For the text-containing cell, return its midpoint in [X, Y] coordinate format. 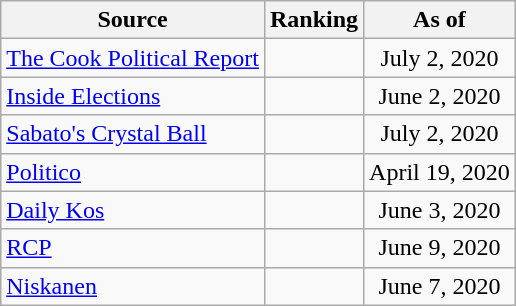
Inside Elections [133, 96]
RCP [133, 248]
Sabato's Crystal Ball [133, 134]
As of [440, 20]
Niskanen [133, 286]
Daily Kos [133, 210]
June 2, 2020 [440, 96]
Politico [133, 172]
Ranking [314, 20]
Source [133, 20]
April 19, 2020 [440, 172]
June 7, 2020 [440, 286]
June 3, 2020 [440, 210]
The Cook Political Report [133, 58]
June 9, 2020 [440, 248]
